Provide the (X, Y) coordinate of the cell's center where the given text is located.  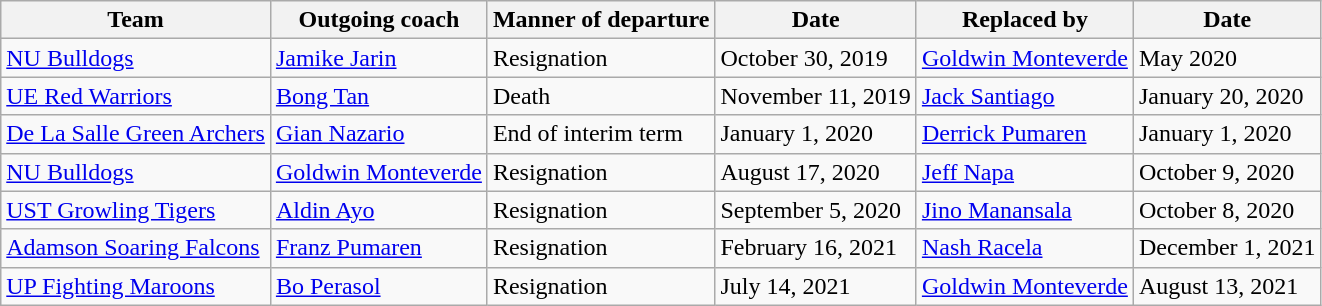
Bong Tan (378, 96)
UP Fighting Maroons (136, 286)
July 14, 2021 (816, 286)
February 16, 2021 (816, 248)
Replaced by (1024, 20)
Death (600, 96)
October 30, 2019 (816, 58)
UE Red Warriors (136, 96)
November 11, 2019 (816, 96)
January 20, 2020 (1227, 96)
End of interim term (600, 134)
Outgoing coach (378, 20)
Bo Perasol (378, 286)
Manner of departure (600, 20)
Aldin Ayo (378, 210)
UST Growling Tigers (136, 210)
Jino Manansala (1024, 210)
Franz Pumaren (378, 248)
August 17, 2020 (816, 172)
September 5, 2020 (816, 210)
Jeff Napa (1024, 172)
Jack Santiago (1024, 96)
December 1, 2021 (1227, 248)
Jamike Jarin (378, 58)
Nash Racela (1024, 248)
August 13, 2021 (1227, 286)
October 8, 2020 (1227, 210)
May 2020 (1227, 58)
Gian Nazario (378, 134)
Adamson Soaring Falcons (136, 248)
October 9, 2020 (1227, 172)
De La Salle Green Archers (136, 134)
Team (136, 20)
Derrick Pumaren (1024, 134)
